Locate the cell with the specified text and output its (x, y) center coordinate. 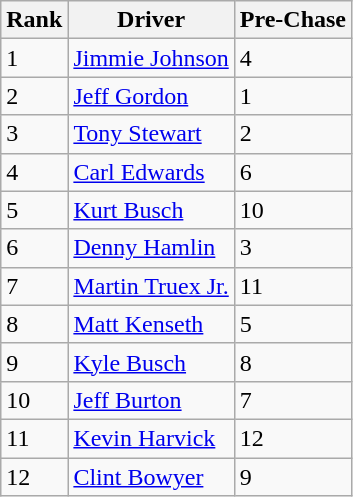
Jeff Gordon (151, 96)
Matt Kenseth (151, 324)
Jimmie Johnson (151, 58)
Rank (34, 20)
Kyle Busch (151, 362)
Tony Stewart (151, 134)
Clint Bowyer (151, 477)
Kurt Busch (151, 210)
Martin Truex Jr. (151, 286)
Driver (151, 20)
Jeff Burton (151, 400)
Denny Hamlin (151, 248)
Kevin Harvick (151, 438)
Pre-Chase (292, 20)
Carl Edwards (151, 172)
